Pinpoint the cell where the given text exists, returning its [X, Y] midpoint coordinate. 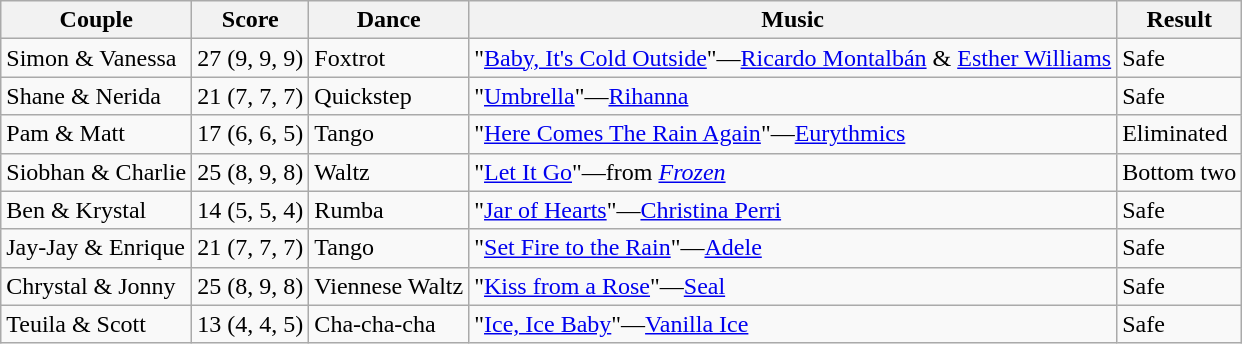
Viennese Waltz [389, 286]
Teuila & Scott [96, 324]
"Umbrella"—Rihanna [793, 96]
"Let It Go"—from Frozen [793, 172]
Siobhan & Charlie [96, 172]
Chrystal & Jonny [96, 286]
"Baby, It's Cold Outside"—Ricardo Montalbán & Esther Williams [793, 58]
"Ice, Ice Baby"—Vanilla Ice [793, 324]
Music [793, 20]
Quickstep [389, 96]
Simon & Vanessa [96, 58]
Jay-Jay & Enrique [96, 248]
Foxtrot [389, 58]
Ben & Krystal [96, 210]
"Here Comes The Rain Again"—Eurythmics [793, 134]
27 (9, 9, 9) [250, 58]
Shane & Nerida [96, 96]
Couple [96, 20]
13 (4, 4, 5) [250, 324]
Pam & Matt [96, 134]
"Set Fire to the Rain"—Adele [793, 248]
Waltz [389, 172]
14 (5, 5, 4) [250, 210]
Eliminated [1180, 134]
Rumba [389, 210]
17 (6, 6, 5) [250, 134]
"Jar of Hearts"—Christina Perri [793, 210]
"Kiss from a Rose"—Seal [793, 286]
Score [250, 20]
Dance [389, 20]
Cha-cha-cha [389, 324]
Bottom two [1180, 172]
Result [1180, 20]
